Return [X, Y] of the center of cell containing provided text 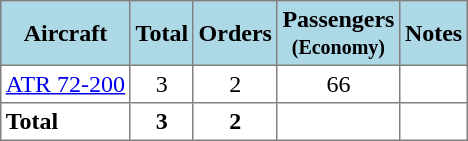
Passengers(Economy) [338, 33]
Aircraft [66, 33]
Notes [434, 33]
Orders [235, 33]
66 [338, 84]
ATR 72-200 [66, 84]
